Locate the cell with the specified text and output its (x, y) center coordinate. 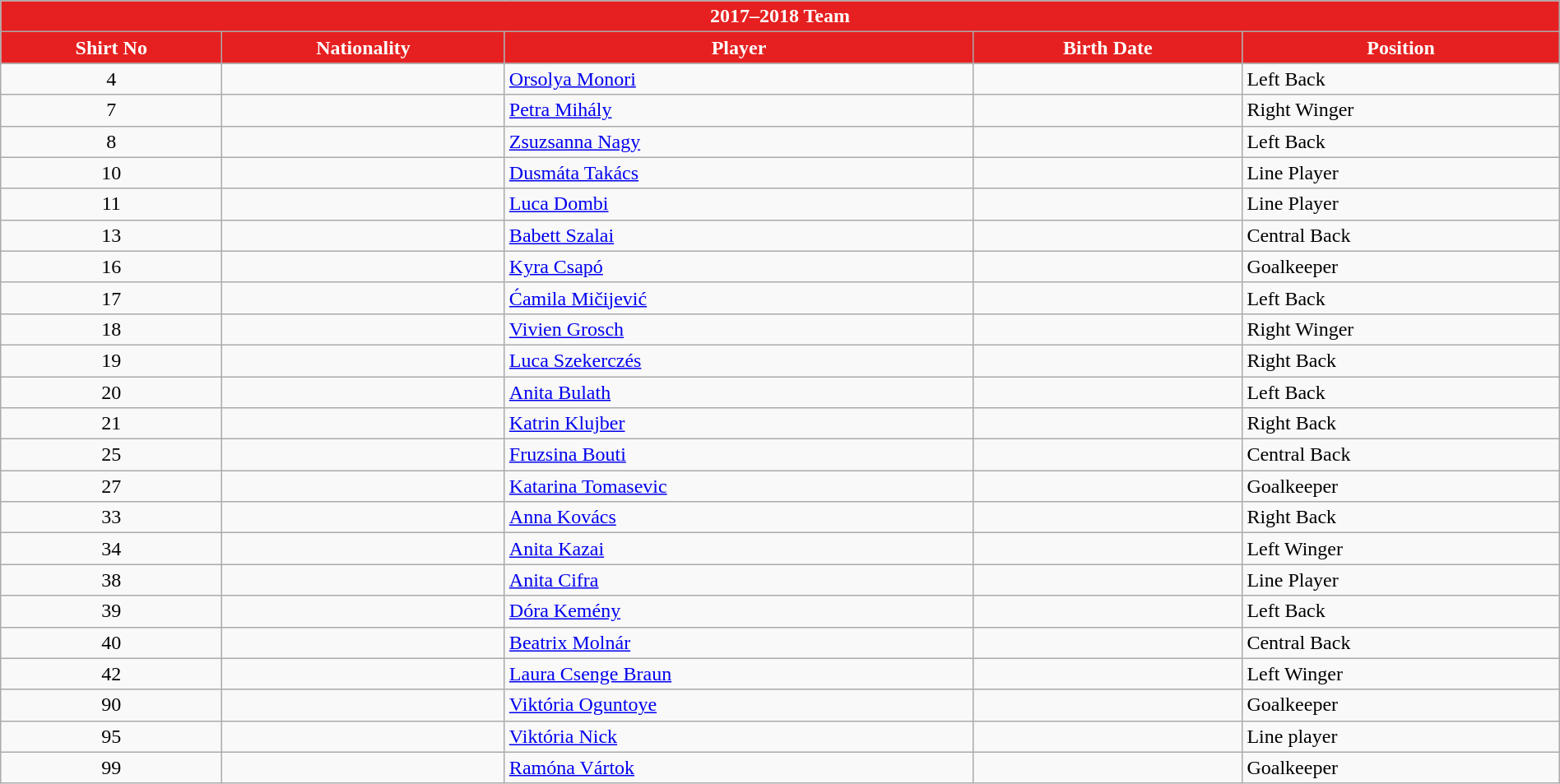
Orsolya Monori (739, 79)
27 (112, 486)
Ramóna Vártok (739, 768)
13 (112, 235)
Nationality (364, 48)
Dusmáta Takács (739, 173)
95 (112, 736)
Birth Date (1107, 48)
38 (112, 580)
99 (112, 768)
Viktória Oguntoye (739, 705)
Luca Dombi (739, 204)
34 (112, 549)
Luca Szekerczés (739, 360)
Laura Csenge Braun (739, 674)
Beatrix Molnár (739, 643)
Fruzsina Bouti (739, 455)
Viktória Nick (739, 736)
Dóra Kemény (739, 611)
19 (112, 360)
Katrin Klujber (739, 424)
2017–2018 Team (780, 16)
20 (112, 392)
39 (112, 611)
Petra Mihály (739, 110)
Line player (1400, 736)
Katarina Tomasevic (739, 486)
Ćamila Mičijević (739, 298)
21 (112, 424)
Anna Kovács (739, 517)
90 (112, 705)
17 (112, 298)
Anita Bulath (739, 392)
7 (112, 110)
Player (739, 48)
Position (1400, 48)
Anita Cifra (739, 580)
11 (112, 204)
Kyra Csapó (739, 267)
Zsuzsanna Nagy (739, 141)
42 (112, 674)
10 (112, 173)
Shirt No (112, 48)
33 (112, 517)
18 (112, 329)
Babett Szalai (739, 235)
8 (112, 141)
4 (112, 79)
16 (112, 267)
Anita Kazai (739, 549)
Vivien Grosch (739, 329)
25 (112, 455)
40 (112, 643)
